Detect which cell encompasses the target text, then output its (X, Y) center coordinate. 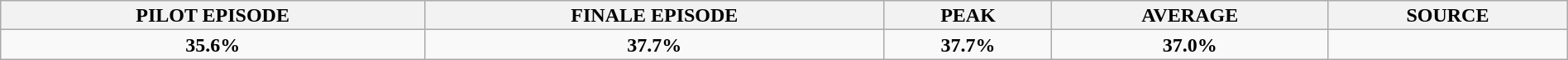
35.6% (213, 45)
AVERAGE (1190, 15)
PILOT EPISODE (213, 15)
37.0% (1190, 45)
SOURCE (1448, 15)
FINALE EPISODE (655, 15)
PEAK (968, 15)
